Identify which cell holds the provided text, then report its (X, Y) central coordinate. 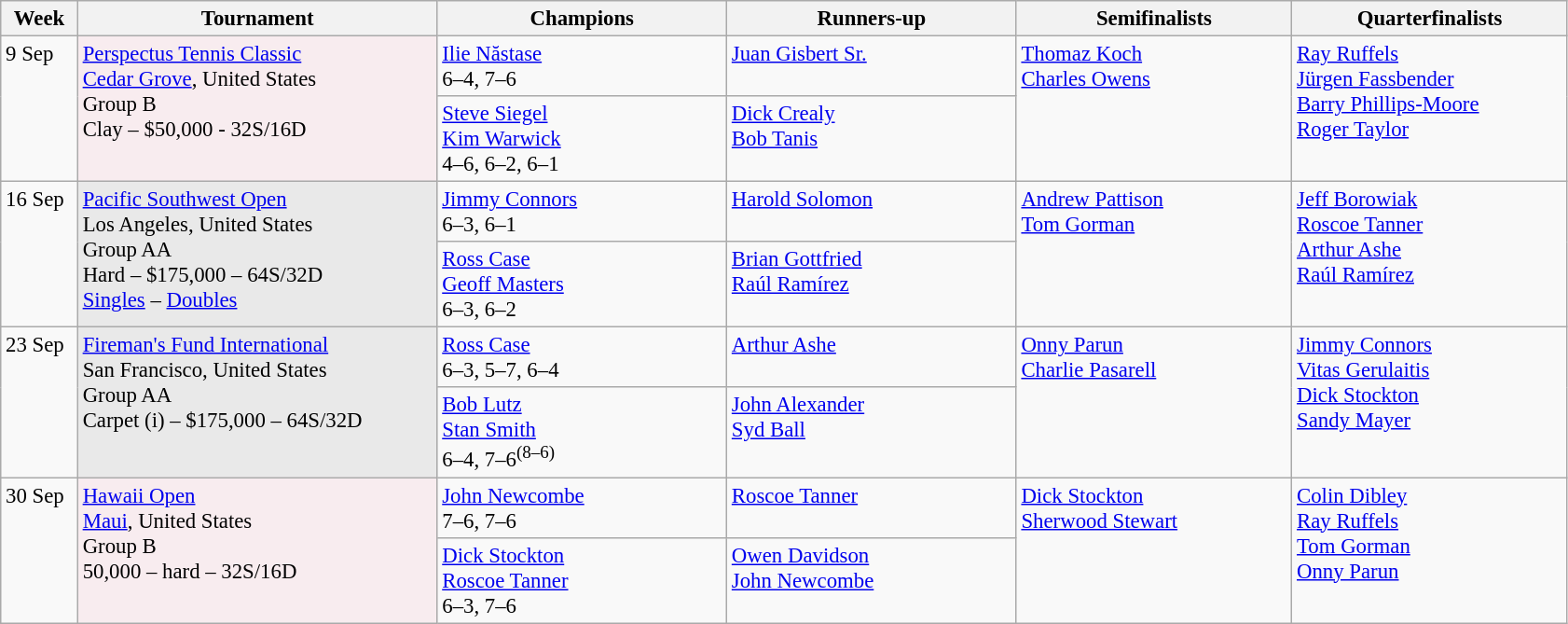
Jeff Borowiak Roscoe Tanner Arthur Ashe Raúl Ramírez (1430, 255)
John Newcombe 7–6, 7–6 (582, 507)
Runners-up (873, 19)
16 Sep (39, 255)
Pacific Southwest Open Los Angeles, United States Group AA Hard – $175,000 – 64S/32D Singles – Doubles (257, 255)
Thomaz Koch Charles Owens (1154, 109)
Hawaii Open Maui, United States Group B 50,000 – hard – 32S/16D (257, 550)
Brian Gottfried Raúl Ramírez (873, 284)
Roscoe Tanner (873, 507)
Onny Parun Charlie Pasarell (1154, 403)
Week (39, 19)
Ross Case Geoff Masters 6–3, 6–2 (582, 284)
Ilie Năstase 6–4, 7–6 (582, 67)
Ross Case 6–3, 5–7, 6–4 (582, 358)
Dick Crealy Bob Tanis (873, 139)
Ray Ruffels Jürgen Fassbender Barry Phillips-Moore Roger Taylor (1430, 109)
23 Sep (39, 403)
Jimmy Connors 6–3, 6–1 (582, 213)
Tournament (257, 19)
Bob Lutz Stan Smith 6–4, 7–6(8–6) (582, 433)
Steve Siegel Kim Warwick 4–6, 6–2, 6–1 (582, 139)
Harold Solomon (873, 213)
Perspectus Tennis Classic Cedar Grove, United States Group B Clay – $50,000 - 32S/16D (257, 109)
John Alexander Syd Ball (873, 433)
30 Sep (39, 550)
Juan Gisbert Sr. (873, 67)
Colin Dibley Ray Ruffels Tom Gorman Onny Parun (1430, 550)
Semifinalists (1154, 19)
Champions (582, 19)
Dick Stockton Roscoe Tanner 6–3, 7–6 (582, 580)
Quarterfinalists (1430, 19)
9 Sep (39, 109)
Dick Stockton Sherwood Stewart (1154, 550)
Arthur Ashe (873, 358)
Andrew Pattison Tom Gorman (1154, 255)
Jimmy Connors Vitas Gerulaitis Dick Stockton Sandy Mayer (1430, 403)
Fireman's Fund International San Francisco, United States Group AA Carpet (i) – $175,000 – 64S/32D (257, 403)
Owen Davidson John Newcombe (873, 580)
